Return the (x, y) coordinate for the center point of the cell that contains the specified text.  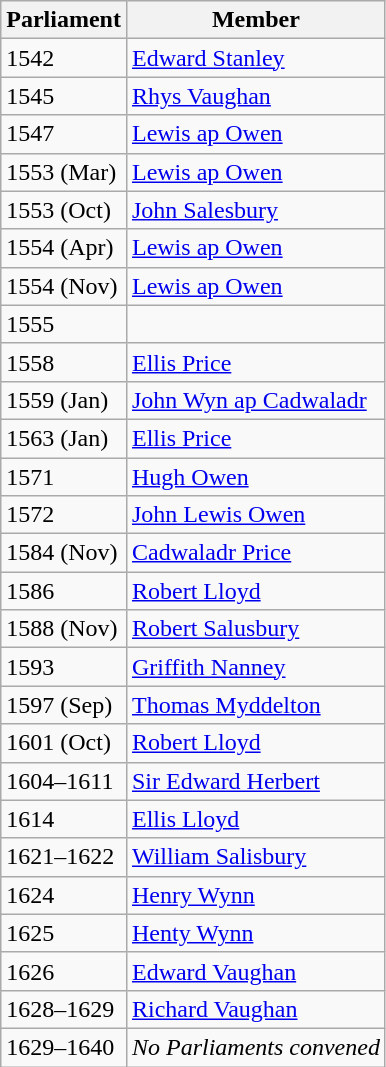
1554 (Nov) (64, 286)
Thomas Myddelton (256, 705)
1625 (64, 933)
1555 (64, 324)
1553 (Mar) (64, 172)
Parliament (64, 20)
1597 (Sep) (64, 705)
Cadwaladr Price (256, 553)
1593 (64, 667)
1571 (64, 477)
1586 (64, 591)
Griffith Nanney (256, 667)
Sir Edward Herbert (256, 781)
Richard Vaughan (256, 1009)
Rhys Vaughan (256, 96)
1601 (Oct) (64, 743)
1558 (64, 362)
1559 (Jan) (64, 400)
William Salisbury (256, 857)
Member (256, 20)
1572 (64, 515)
Henty Wynn (256, 933)
Edward Stanley (256, 58)
1614 (64, 819)
1554 (Apr) (64, 248)
John Lewis Owen (256, 515)
1621–1622 (64, 857)
Hugh Owen (256, 477)
1588 (Nov) (64, 629)
1624 (64, 895)
1542 (64, 58)
1553 (Oct) (64, 210)
1545 (64, 96)
Ellis Lloyd (256, 819)
1563 (Jan) (64, 438)
Robert Salusbury (256, 629)
John Salesbury (256, 210)
Henry Wynn (256, 895)
1604–1611 (64, 781)
1626 (64, 971)
1584 (Nov) (64, 553)
1629–1640 (64, 1047)
1547 (64, 134)
Edward Vaughan (256, 971)
1628–1629 (64, 1009)
John Wyn ap Cadwaladr (256, 400)
No Parliaments convened (256, 1047)
